Locate the cell with the specified text and output its (x, y) center coordinate. 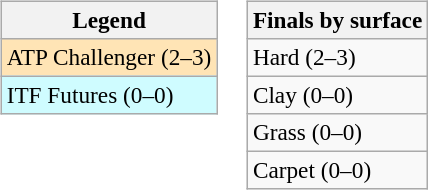
Grass (0–0) (337, 133)
ATP Challenger (2–3) (108, 57)
Legend (108, 20)
Hard (2–3) (337, 57)
ITF Futures (0–0) (108, 95)
Finals by surface (337, 20)
Carpet (0–0) (337, 171)
Clay (0–0) (337, 95)
